Detect which cell encompasses the target text, then output its (x, y) center coordinate. 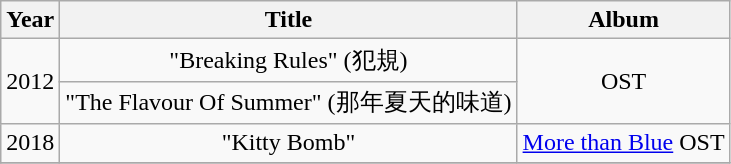
More than Blue OST (624, 143)
2018 (30, 143)
"The Flavour Of Summer" (那年夏天的味道) (288, 102)
OST (624, 82)
Year (30, 20)
"Kitty Bomb" (288, 143)
"Breaking Rules" (犯規) (288, 60)
2012 (30, 82)
Album (624, 20)
Title (288, 20)
